From the cell containing the given text, extract its center point as [X, Y] coordinate. 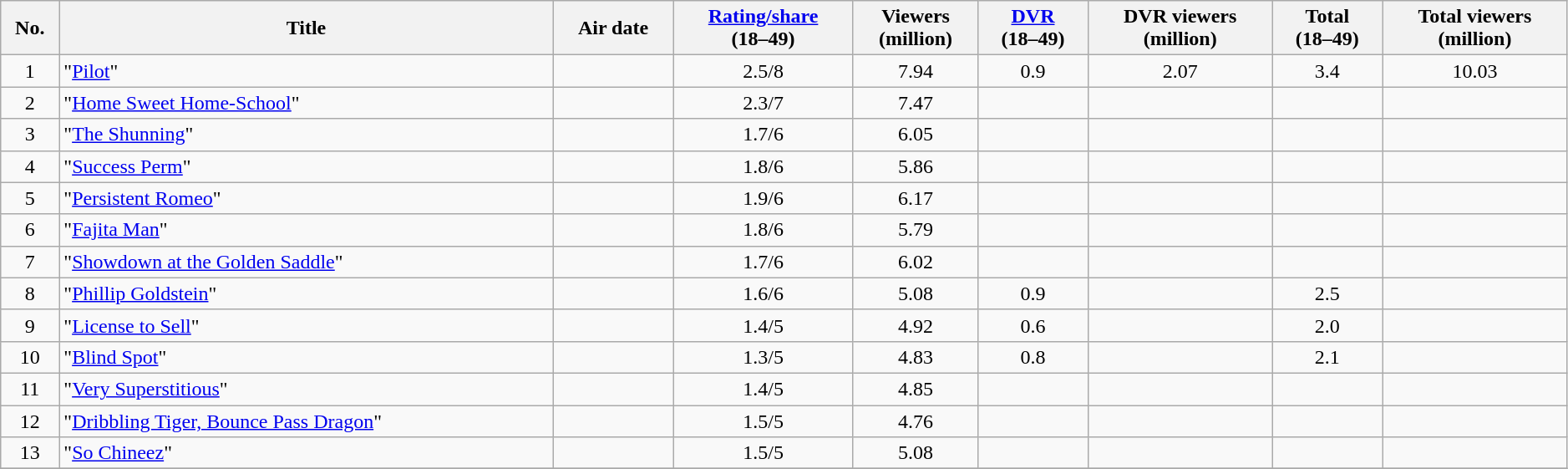
"Home Sweet Home-School" [306, 103]
Viewers (million) [916, 28]
11 [30, 389]
2 [30, 103]
2.0 [1327, 325]
DVR viewers (million) [1180, 28]
10 [30, 357]
13 [30, 453]
5 [30, 198]
7.47 [916, 103]
0.8 [1033, 357]
"So Chineez" [306, 453]
10.03 [1475, 71]
"Dribbling Tiger, Bounce Pass Dragon" [306, 421]
Air date [613, 28]
2.3/7 [764, 103]
DVR(18–49) [1033, 28]
1.9/6 [764, 198]
"Phillip Goldstein" [306, 293]
4.85 [916, 389]
1 [30, 71]
"Persistent Romeo" [306, 198]
7.94 [916, 71]
9 [30, 325]
"Fajita Man" [306, 230]
4.92 [916, 325]
"Success Perm" [306, 166]
12 [30, 421]
No. [30, 28]
2.07 [1180, 71]
Total (18–49) [1327, 28]
1.3/5 [764, 357]
3.4 [1327, 71]
0.6 [1033, 325]
Total viewers (million) [1475, 28]
4 [30, 166]
2.5 [1327, 293]
Rating/share(18–49) [764, 28]
3 [30, 135]
"Showdown at the Golden Saddle" [306, 262]
2.1 [1327, 357]
7 [30, 262]
"Pilot" [306, 71]
4.83 [916, 357]
"Blind Spot" [306, 357]
8 [30, 293]
6.05 [916, 135]
5.79 [916, 230]
4.76 [916, 421]
6 [30, 230]
6.17 [916, 198]
"License to Sell" [306, 325]
2.5/8 [764, 71]
"Very Superstitious" [306, 389]
6.02 [916, 262]
5.86 [916, 166]
Title [306, 28]
"The Shunning" [306, 135]
1.6/6 [764, 293]
